Scan for the cell matching the given text and deliver its (x, y) coordinate at center. 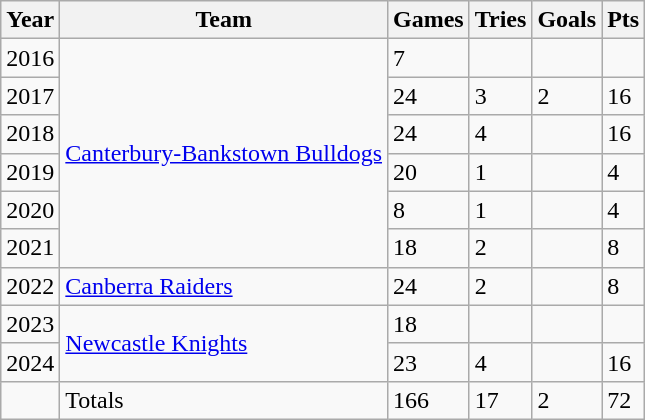
Goals (567, 20)
20 (429, 172)
2017 (30, 96)
3 (500, 96)
166 (429, 400)
2018 (30, 134)
72 (624, 400)
2021 (30, 248)
Newcastle Knights (224, 343)
Tries (500, 20)
2016 (30, 58)
7 (429, 58)
2023 (30, 324)
17 (500, 400)
2022 (30, 286)
23 (429, 362)
2019 (30, 172)
Canterbury-Bankstown Bulldogs (224, 153)
Team (224, 20)
Totals (224, 400)
2024 (30, 362)
Games (429, 20)
Pts (624, 20)
Canberra Raiders (224, 286)
2020 (30, 210)
Year (30, 20)
